From the cell containing the given text, extract its center point as [X, Y] coordinate. 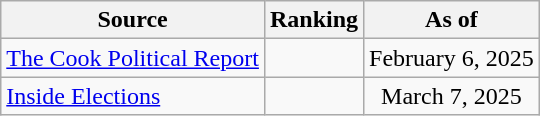
The Cook Political Report [133, 58]
February 6, 2025 [452, 58]
Source [133, 20]
Inside Elections [133, 96]
As of [452, 20]
March 7, 2025 [452, 96]
Ranking [314, 20]
